Locate the cell with the specified text and output its (x, y) center coordinate. 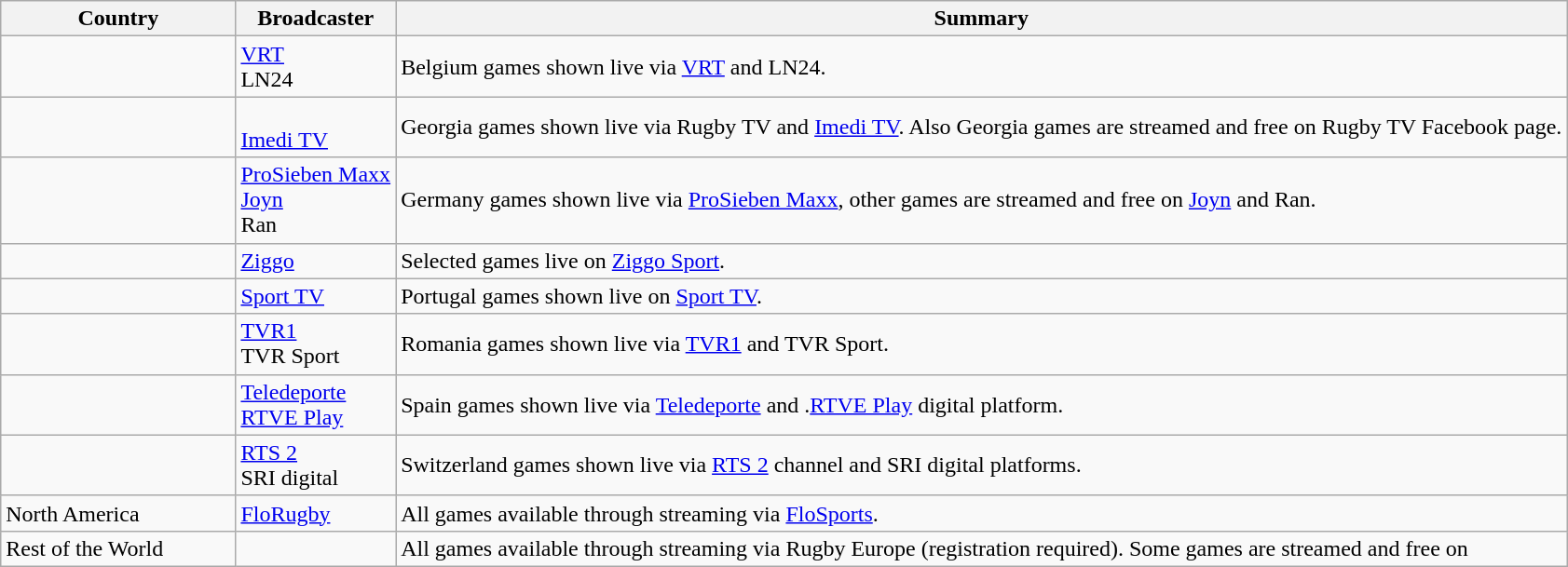
Romania games shown live via TVR1 and TVR Sport. (982, 344)
FloRugby (316, 513)
Georgia games shown live via Rugby TV and Imedi TV. Also Georgia games are streamed and free on Rugby TV Facebook page. (982, 127)
Belgium games shown live via VRT and LN24. (982, 67)
TVR1TVR Sport (316, 344)
Selected games live on Ziggo Sport. (982, 261)
Sport TV (316, 296)
Switzerland games shown live via RTS 2 channel and SRI digital platforms. (982, 466)
Rest of the World (118, 548)
North America (118, 513)
Spain games shown live via Teledeporte and .RTVE Play digital platform. (982, 404)
All games available through streaming via FloSports. (982, 513)
Country (118, 19)
VRTLN24 (316, 67)
Ziggo (316, 261)
ProSieben MaxxJoynRan (316, 200)
Portugal games shown live on Sport TV. (982, 296)
TeledeporteRTVE Play (316, 404)
RTS 2SRI digital (316, 466)
Imedi TV (316, 127)
Broadcaster (316, 19)
Germany games shown live via ProSieben Maxx, other games are streamed and free on Joyn and Ran. (982, 200)
All games available through streaming via Rugby Europe (registration required). Some games are streamed and free on (982, 548)
Summary (982, 19)
